Output the (x, y) coordinate of the center of the cell containing the given text.  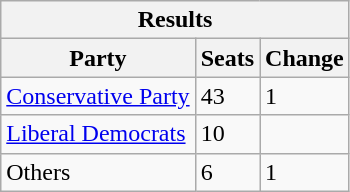
10 (227, 134)
Party (98, 58)
Conservative Party (98, 96)
43 (227, 96)
Liberal Democrats (98, 134)
Change (305, 58)
6 (227, 172)
Others (98, 172)
Results (176, 20)
Seats (227, 58)
